Detect which cell encompasses the target text, then output its [X, Y] center coordinate. 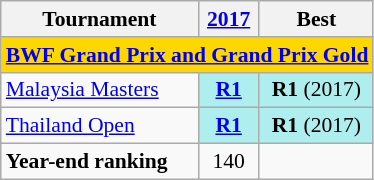
Tournament [100, 19]
BWF Grand Prix and Grand Prix Gold [188, 55]
Thailand Open [100, 126]
Year-end ranking [100, 162]
Best [316, 19]
140 [228, 162]
Malaysia Masters [100, 90]
2017 [228, 19]
